Detect which cell encompasses the target text, then output its [X, Y] center coordinate. 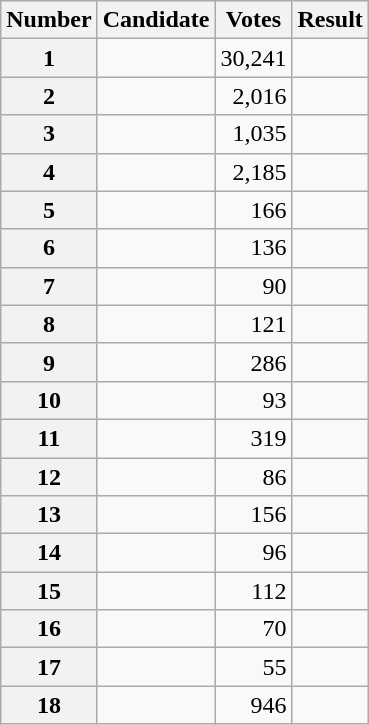
93 [254, 400]
17 [49, 667]
946 [254, 705]
7 [49, 286]
286 [254, 362]
86 [254, 477]
55 [254, 667]
90 [254, 286]
6 [49, 248]
16 [49, 629]
166 [254, 210]
319 [254, 438]
30,241 [254, 58]
1,035 [254, 134]
2,016 [254, 96]
136 [254, 248]
4 [49, 172]
112 [254, 591]
13 [49, 515]
12 [49, 477]
96 [254, 553]
5 [49, 210]
10 [49, 400]
156 [254, 515]
9 [49, 362]
Candidate [156, 20]
1 [49, 58]
8 [49, 324]
Votes [254, 20]
2 [49, 96]
14 [49, 553]
11 [49, 438]
3 [49, 134]
70 [254, 629]
121 [254, 324]
Result [330, 20]
15 [49, 591]
2,185 [254, 172]
18 [49, 705]
Number [49, 20]
